Search for the cell housing the specified text and yield its (x, y) center coordinate. 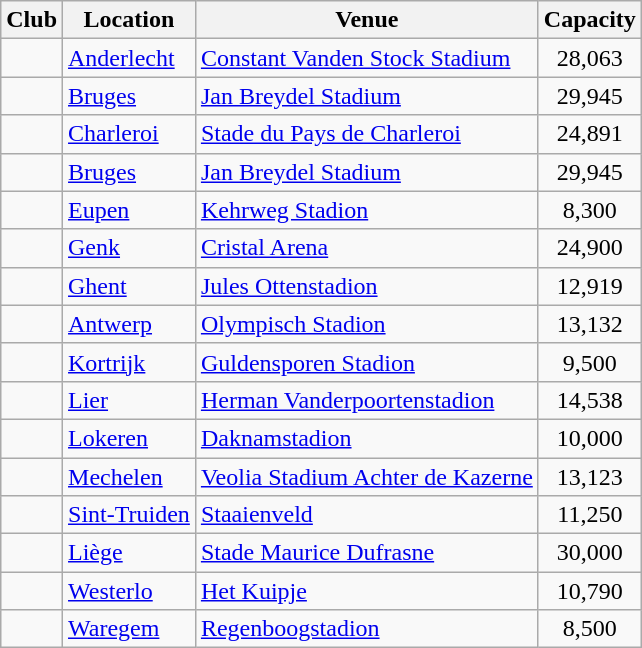
Olympisch Stadion (366, 324)
Kortrijk (130, 362)
Guldensporen Stadion (366, 362)
Constant Vanden Stock Stadium (366, 58)
Sint-Truiden (130, 515)
Kehrweg Stadion (366, 210)
9,500 (590, 362)
Cristal Arena (366, 248)
Regenboogstadion (366, 629)
12,919 (590, 286)
Daknamstadion (366, 438)
Capacity (590, 20)
13,123 (590, 477)
8,500 (590, 629)
Mechelen (130, 477)
11,250 (590, 515)
8,300 (590, 210)
Eupen (130, 210)
Location (130, 20)
Anderlecht (130, 58)
Lier (130, 400)
Venue (366, 20)
28,063 (590, 58)
30,000 (590, 553)
Herman Vanderpoortenstadion (366, 400)
Staaienveld (366, 515)
Antwerp (130, 324)
10,790 (590, 591)
Waregem (130, 629)
10,000 (590, 438)
Stade du Pays de Charleroi (366, 134)
24,900 (590, 248)
13,132 (590, 324)
Stade Maurice Dufrasne (366, 553)
Ghent (130, 286)
Jules Ottenstadion (366, 286)
Liège (130, 553)
Genk (130, 248)
14,538 (590, 400)
Het Kuipje (366, 591)
Westerlo (130, 591)
24,891 (590, 134)
Charleroi (130, 134)
Lokeren (130, 438)
Veolia Stadium Achter de Kazerne (366, 477)
Club (32, 20)
